For the text-containing cell, return its midpoint in (X, Y) coordinate format. 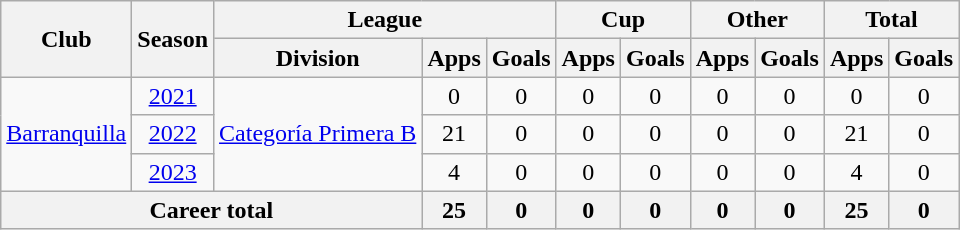
Barranquilla (66, 134)
Total (891, 20)
Other (757, 20)
Division (318, 58)
Categoría Primera B (318, 134)
Season (173, 39)
2022 (173, 134)
Career total (212, 210)
League (386, 20)
Cup (623, 20)
2023 (173, 172)
Club (66, 39)
2021 (173, 96)
